For the text-containing cell, return its midpoint in [x, y] coordinate format. 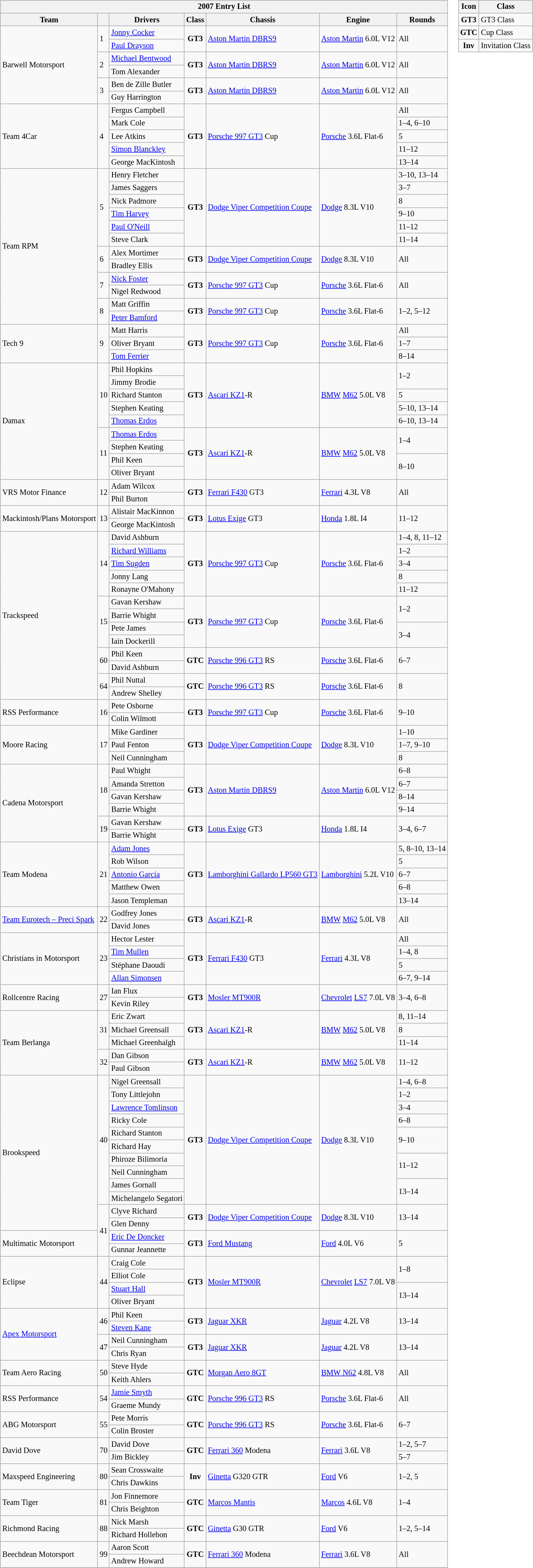
Tom Ferrier [147, 356]
Jon Finnemore [147, 1496]
Alistair MacKinnon [147, 512]
3–10, 13–14 [422, 175]
99 [104, 1555]
Team Aero Racing [49, 1373]
Steve Hyde [147, 1367]
Apex Motorsport [49, 1334]
Richard Hay [147, 1146]
Pete Morris [147, 1418]
VRS Motor Finance [49, 493]
Paul Gibson [147, 1069]
3–4, 6–7 [422, 829]
Rounds [422, 20]
6–7, 9–14 [422, 978]
Lawrence Tomlinson [147, 1107]
Glen Denny [147, 1224]
David Jones [147, 926]
Paul Fenton [147, 745]
Graeme Mundy [147, 1406]
40 [104, 1140]
1–2, 5–7 [422, 1444]
BMW N62 4.8L V8 [358, 1373]
Multimatic Motorsport [49, 1244]
Beechdean Motorsport [49, 1555]
Kevin Riley [147, 1004]
Andrew Shelley [147, 693]
Aaron Scott [147, 1548]
Tom Alexander [147, 72]
Rob Wilson [147, 862]
Amanda Stretton [147, 784]
Jason Templeman [147, 900]
Stuart Hall [147, 1289]
54 [104, 1399]
7 [104, 285]
Morgan Aero 8GT [263, 1373]
Ian Flux [147, 991]
Mike Gardiner [147, 732]
Ginetta G30 GTR [263, 1528]
32 [104, 1062]
1–2, 5–12 [422, 311]
Matt Griffin [147, 305]
Colin Broster [147, 1431]
Marcos 4.6L V8 [358, 1502]
Paul Drayson [147, 46]
Christians in Motorsport [49, 959]
5, 8–10, 13–14 [422, 848]
Michael Greensall [147, 1030]
60 [104, 660]
5–7 [422, 1457]
Michael Greenhalgh [147, 1043]
Drivers [147, 20]
27 [104, 997]
18 [104, 790]
Matt Harris [147, 331]
1–4, 8 [422, 952]
Paul O'Neill [147, 227]
Moore Racing [49, 745]
GT3 Class [506, 20]
Pete Osborne [147, 706]
11 [104, 453]
Nick Marsh [147, 1522]
Engine [358, 20]
1–7 [422, 344]
Barwell Motorsport [49, 65]
Sean Crosswaite [147, 1470]
Paul Whight [147, 771]
Team Eurotech – Preci Spark [49, 920]
Steve Clark [147, 240]
31 [104, 1030]
9–14 [422, 810]
Lee Atkins [147, 136]
Nigel Greensall [147, 1082]
Damax [49, 421]
4 [104, 136]
Team Tiger [49, 1502]
Andrew Howard [147, 1561]
Guy Harrington [147, 97]
14 [104, 564]
16 [104, 713]
1–4, 8, 11–12 [422, 538]
19 [104, 829]
Pete James [147, 628]
1–2, 5 [422, 1477]
Ricky Cole [147, 1120]
Tony Littlejohn [147, 1095]
Godfrey Jones [147, 913]
Mark Cole [147, 124]
Richard Hollebon [147, 1535]
1–7, 9–10 [422, 745]
Bradley Ellis [147, 266]
Elliot Cole [147, 1276]
Matthew Owen [147, 887]
Team RPM [49, 246]
Team 4Car [49, 136]
55 [104, 1424]
Team [49, 20]
Phil Nuttal [147, 680]
1–4, 6–10 [422, 124]
Adam Wilcox [147, 486]
5–10, 13–14 [422, 408]
Keith Ahlers [147, 1379]
Steven Kane [147, 1328]
Craig Cole [147, 1263]
9 [104, 343]
Chassis [263, 20]
47 [104, 1347]
Tim Harvey [147, 214]
Eric Zwart [147, 1017]
Chris Dawkins [147, 1483]
Tech 9 [49, 343]
Adam Jones [147, 848]
Nick Padmore [147, 201]
Nick Foster [147, 279]
Michael Bentwood [147, 58]
Eric De Doncker [147, 1237]
James Saggers [147, 188]
44 [104, 1282]
Cadena Motorsport [49, 803]
Ronayne O'Mahony [147, 589]
Mackintosh/Plans Motorsport [49, 518]
22 [104, 920]
Team Berlanga [49, 1043]
Alex Mortimer [147, 253]
70 [104, 1451]
6 [104, 259]
12 [104, 493]
3–4, 6–8 [422, 997]
41 [104, 1231]
Ford 4.0L V6 [358, 1244]
1–10 [422, 732]
Maxspeed Engineering [49, 1477]
8, 11–14 [422, 1017]
10 [104, 395]
8–10 [422, 466]
Dan Gibson [147, 1056]
Eclipse [49, 1282]
Marcos Mantis [263, 1502]
Lamborghini 5.2L V10 [358, 874]
46 [104, 1321]
Jonny Cocker [147, 33]
Gunnar Jeannette [147, 1250]
64 [104, 686]
21 [104, 874]
Trackspeed [49, 616]
Fergus Campbell [147, 110]
1–2, 5–14 [422, 1528]
Richmond Racing [49, 1528]
Icon [469, 7]
Phil Burton [147, 499]
Tim Sugden [147, 564]
Ford Mustang [263, 1244]
17 [104, 745]
Hector Lester [147, 939]
3 [104, 91]
Jimmy Brodie [147, 382]
Jamie Smyth [147, 1393]
Antonio García [147, 875]
2007 Entry List [224, 7]
2 [104, 65]
James Gornall [147, 1185]
Ben de Zille Butler [147, 85]
3–7 [422, 188]
Colin Wilmott [147, 719]
Allan Simonsen [147, 978]
Phiroze Bilimoria [147, 1159]
Iain Dockerill [147, 641]
1–4, 6–8 [422, 1082]
Richard Williams [147, 551]
Cup Class [506, 33]
Stéphane Daoudi [147, 965]
Henry Fletcher [147, 175]
Michelangelo Segatori [147, 1198]
Nigel Redwood [147, 292]
Rollcentre Racing [49, 997]
13 [104, 518]
Chris Ryan [147, 1354]
Peter Bamford [147, 317]
Clyve Richard [147, 1211]
81 [104, 1502]
Simon Blanckley [147, 149]
1–8 [422, 1269]
88 [104, 1528]
15 [104, 622]
Brookspeed [49, 1153]
50 [104, 1373]
80 [104, 1477]
Team Modena [49, 874]
Lamborghini Gallardo LP560 GT3 [263, 874]
ABG Motorsport [49, 1424]
Tim Mullen [147, 952]
Jonny Lang [147, 577]
1 [104, 39]
6–10, 13–14 [422, 421]
23 [104, 959]
Jim Bickley [147, 1457]
Invitation Class [506, 46]
Chris Beighton [147, 1509]
Phil Hopkins [147, 369]
Ginetta G320 GTR [263, 1477]
